Return the (x, y) coordinate for the center point of the cell that contains the specified text.  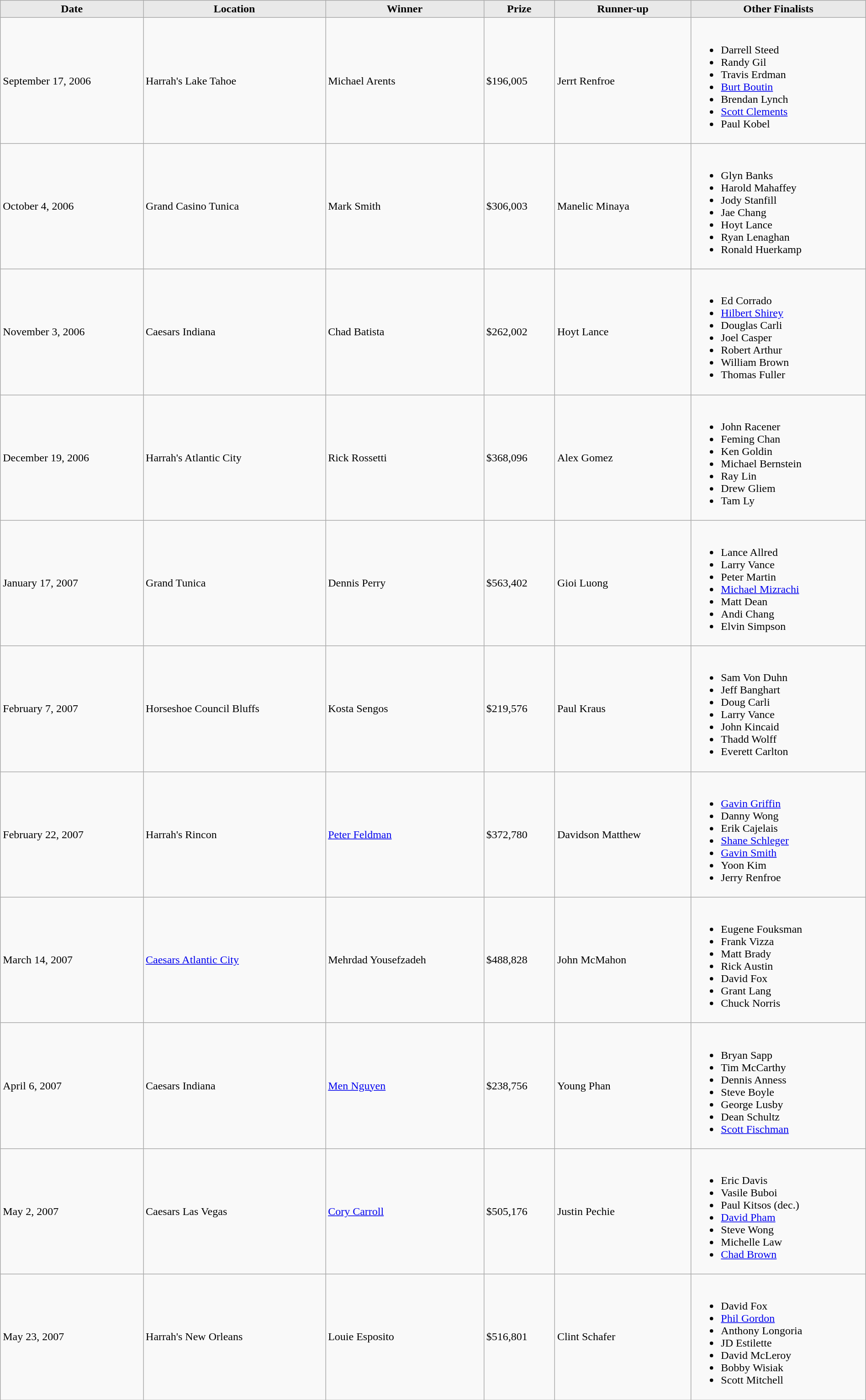
Grand Casino Tunica (235, 206)
Winner (405, 9)
Lance AllredLarry VancePeter MartinMichael MizrachiMatt DeanAndi ChangElvin Simpson (778, 583)
Harrah's New Orleans (235, 1337)
September 17, 2006 (72, 80)
May 23, 2007 (72, 1337)
Harrah's Atlantic City (235, 458)
May 2, 2007 (72, 1211)
Cory Carroll (405, 1211)
John McMahon (623, 960)
Young Phan (623, 1085)
David FoxPhil GordonAnthony LongoriaJD EstiletteDavid McLeroyBobby WisiakScott Mitchell (778, 1337)
Paul Kraus (623, 709)
Men Nguyen (405, 1085)
Caesars Atlantic City (235, 960)
$219,576 (519, 709)
Hoyt Lance (623, 332)
$262,002 (519, 332)
March 14, 2007 (72, 960)
Alex Gomez (623, 458)
$505,176 (519, 1211)
Dennis Perry (405, 583)
Davidson Matthew (623, 834)
Louie Esposito (405, 1337)
Harrah's Lake Tahoe (235, 80)
Date (72, 9)
Chad Batista (405, 332)
John RacenerFeming ChanKen GoldinMichael BernsteinRay LinDrew GliemTam Ly (778, 458)
Glyn BanksHarold MahaffeyJody StanfillJae ChangHoyt LanceRyan LenaghanRonald Huerkamp (778, 206)
Jerrt Renfroe (623, 80)
Clint Schafer (623, 1337)
Sam Von DuhnJeff BanghartDoug CarliLarry VanceJohn KincaidThadd WolffEverett Carlton (778, 709)
$306,003 (519, 206)
Location (235, 9)
$238,756 (519, 1085)
October 4, 2006 (72, 206)
December 19, 2006 (72, 458)
Manelic Minaya (623, 206)
April 6, 2007 (72, 1085)
Eugene FouksmanFrank VizzaMatt BradyRick AustinDavid FoxGrant LangChuck Norris (778, 960)
February 22, 2007 (72, 834)
January 17, 2007 (72, 583)
Mehrdad Yousefzadeh (405, 960)
$488,828 (519, 960)
November 3, 2006 (72, 332)
Kosta Sengos (405, 709)
Gioi Luong (623, 583)
Grand Tunica (235, 583)
Runner-up (623, 9)
Bryan SappTim McCarthyDennis AnnessSteve BoyleGeorge LusbyDean SchultzScott Fischman (778, 1085)
$368,096 (519, 458)
Ed CorradoHilbert ShireyDouglas CarliJoel CasperRobert ArthurWilliam BrownThomas Fuller (778, 332)
Horseshoe Council Bluffs (235, 709)
Mark Smith (405, 206)
Caesars Las Vegas (235, 1211)
$516,801 (519, 1337)
Harrah's Rincon (235, 834)
Gavin GriffinDanny WongErik CajelaisShane SchlegerGavin SmithYoon KimJerry Renfroe (778, 834)
Prize (519, 9)
Justin Pechie (623, 1211)
Eric DavisVasile BuboiPaul Kitsos (dec.)David PhamSteve WongMichelle LawChad Brown (778, 1211)
Peter Feldman (405, 834)
Michael Arents (405, 80)
Other Finalists (778, 9)
$372,780 (519, 834)
$563,402 (519, 583)
Darrell SteedRandy GilTravis ErdmanBurt BoutinBrendan LynchScott ClementsPaul Kobel (778, 80)
Rick Rossetti (405, 458)
February 7, 2007 (72, 709)
$196,005 (519, 80)
